Pinpoint the cell where the given text exists, returning its [X, Y] midpoint coordinate. 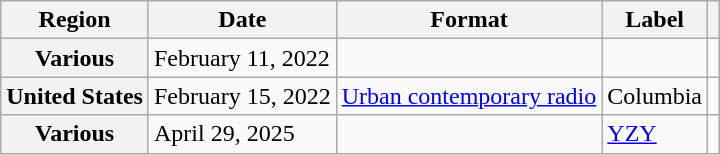
Format [469, 20]
Region [75, 20]
Date [242, 20]
Columbia [655, 96]
Urban contemporary radio [469, 96]
United States [75, 96]
April 29, 2025 [242, 134]
February 11, 2022 [242, 58]
February 15, 2022 [242, 96]
Label [655, 20]
YZY [655, 134]
